Pinpoint the cell where the given text exists, returning its (X, Y) midpoint coordinate. 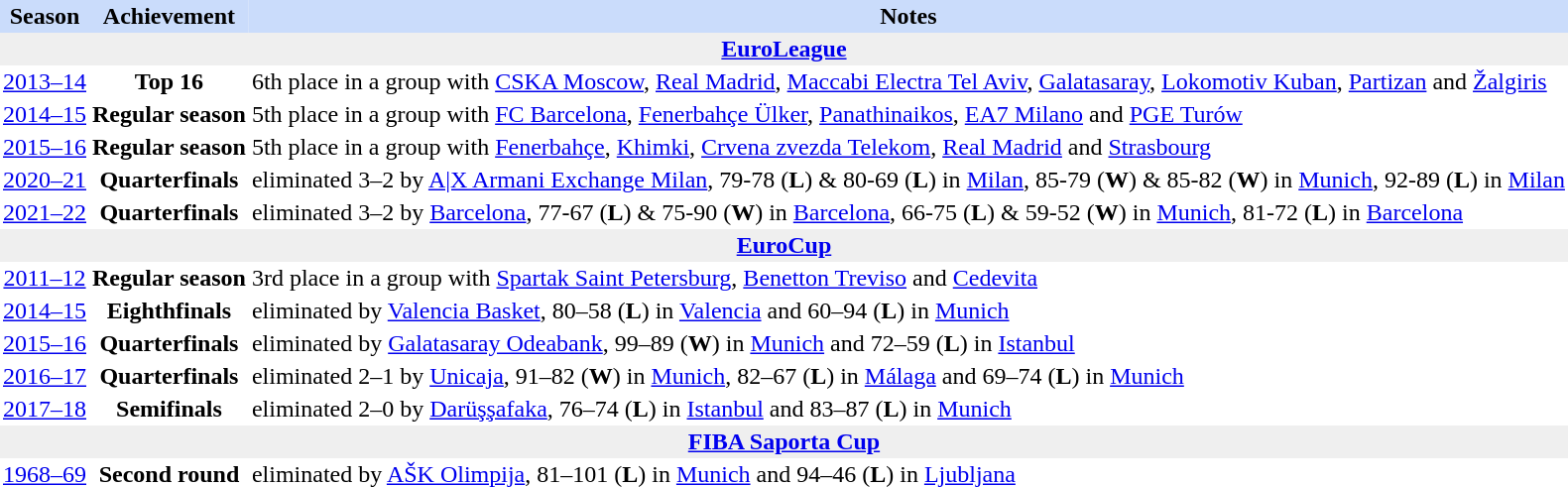
EuroCup (784, 246)
eliminated 3–2 by A|X Armani Exchange Milan, 79-78 (L) & 80-69 (L) in Milan, 85-79 (W) & 85-82 (W) in Munich, 92-89 (L) in Milan (908, 181)
2013–14 (45, 81)
Top 16 (169, 81)
eliminated by Galatasaray Odeabank, 99–89 (W) in Munich and 72–59 (L) in Istanbul (908, 343)
EuroLeague (784, 50)
Season (45, 16)
Notes (908, 16)
eliminated 3–2 by Barcelona, 77-67 (L) & 75-90 (W) in Barcelona, 66-75 (L) & 59-52 (W) in Munich, 81-72 (L) in Barcelona (908, 212)
6th place in a group with CSKA Moscow, Real Madrid, Maccabi Electra Tel Aviv, Galatasaray, Lokomotiv Kuban, Partizan and Žalgiris (908, 81)
Semifinals (169, 409)
2021–22 (45, 212)
Achievement (169, 16)
5th place in a group with FC Barcelona, Fenerbahçe Ülker, Panathinaikos, EA7 Milano and PGE Turów (908, 115)
eliminated 2–1 by Unicaja, 91–82 (W) in Munich, 82–67 (L) in Málaga and 69–74 (L) in Munich (908, 377)
3rd place in a group with Spartak Saint Petersburg, Benetton Treviso and Cedevita (908, 278)
2017–18 (45, 409)
2016–17 (45, 377)
2020–21 (45, 181)
eliminated by Valencia Basket, 80–58 (L) in Valencia and 60–94 (L) in Munich (908, 311)
eliminated 2–0 by Darüşşafaka, 76–74 (L) in Istanbul and 83–87 (L) in Munich (908, 409)
FIBA Saporta Cup (784, 442)
2011–12 (45, 278)
5th place in a group with Fenerbahçe, Khimki, Crvena zvezda Telekom, Real Madrid and Strasbourg (908, 147)
Eighthfinals (169, 311)
